Find where the given text appears and provide that cell's center as (x, y) coordinate. 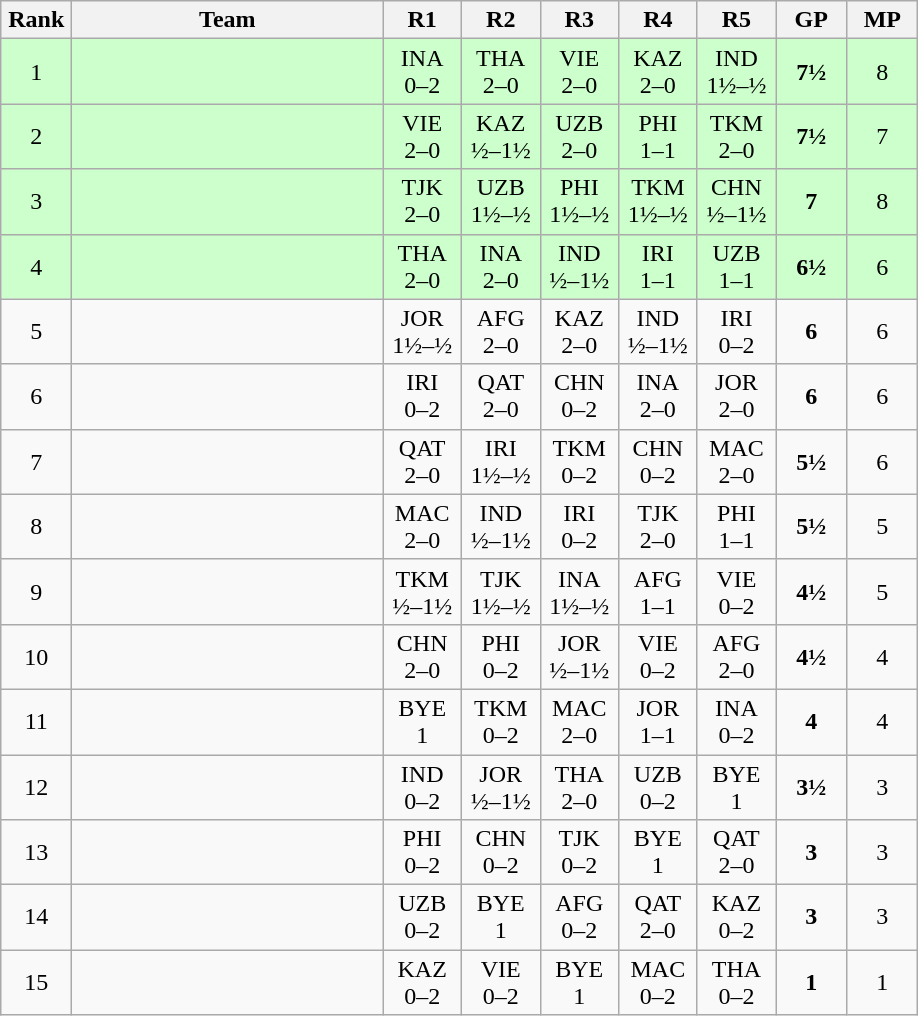
Rank (36, 20)
R1 (422, 20)
6½ (812, 266)
MP (882, 20)
10 (36, 656)
Team (228, 20)
JOR1–1 (658, 722)
R4 (658, 20)
UZB2–0 (580, 136)
TJK0–2 (580, 852)
UZB1½–½ (500, 202)
MAC0–2 (658, 982)
IND1½–½ (736, 72)
AFG0–2 (580, 918)
INA1½–½ (580, 592)
12 (36, 786)
9 (36, 592)
R5 (736, 20)
THA0–2 (736, 982)
JOR1½–½ (422, 332)
TKM½–1½ (422, 592)
CHN2–0 (422, 656)
IND0–2 (422, 786)
CHN½–1½ (736, 202)
IRI1–1 (658, 266)
15 (36, 982)
JOR2–0 (736, 396)
GP (812, 20)
2 (36, 136)
3½ (812, 786)
14 (36, 918)
UZB1–1 (736, 266)
PHI1½–½ (580, 202)
TJK1½–½ (500, 592)
13 (36, 852)
IRI1½–½ (500, 462)
AFG1–1 (658, 592)
TKM1½–½ (658, 202)
KAZ½–1½ (500, 136)
R3 (580, 20)
11 (36, 722)
TKM2–0 (736, 136)
R2 (500, 20)
